Find where the given text appears and provide that cell's center as [x, y] coordinate. 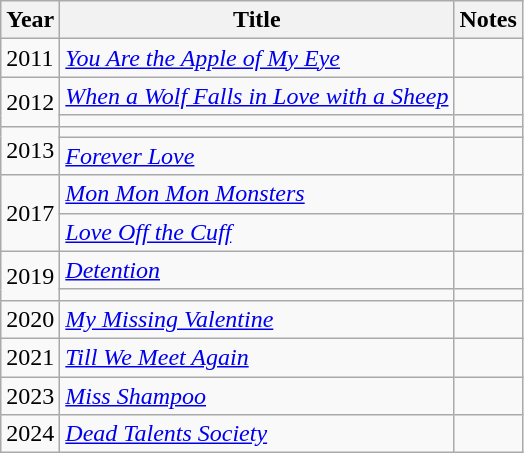
Notes [488, 20]
2013 [30, 150]
My Missing Valentine [257, 319]
2017 [30, 213]
You Are the Apple of My Eye [257, 58]
2020 [30, 319]
Love Off the Cuff [257, 232]
2023 [30, 395]
2019 [30, 276]
Year [30, 20]
Title [257, 20]
2011 [30, 58]
Mon Mon Mon Monsters [257, 194]
Dead Talents Society [257, 434]
2024 [30, 434]
Till We Meet Again [257, 357]
2012 [30, 102]
2021 [30, 357]
Miss Shampoo [257, 395]
Forever Love [257, 156]
Detention [257, 270]
When a Wolf Falls in Love with a Sheep [257, 96]
